For the text-containing cell, return its midpoint in [x, y] coordinate format. 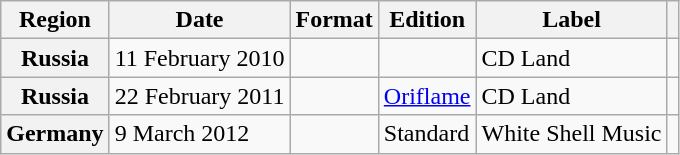
Region [55, 20]
Germany [55, 134]
Date [200, 20]
9 March 2012 [200, 134]
White Shell Music [572, 134]
Oriflame [427, 96]
Format [334, 20]
11 February 2010 [200, 58]
Label [572, 20]
22 February 2011 [200, 96]
Standard [427, 134]
Edition [427, 20]
